Find where the given text appears and provide that cell's center as (X, Y) coordinate. 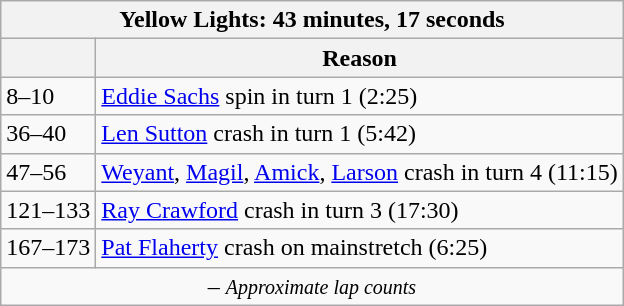
47–56 (48, 172)
Weyant, Magil, Amick, Larson crash in turn 4 (11:15) (360, 172)
Pat Flaherty crash on mainstretch (6:25) (360, 248)
Ray Crawford crash in turn 3 (17:30) (360, 210)
Reason (360, 58)
Eddie Sachs spin in turn 1 (2:25) (360, 96)
– Approximate lap counts (312, 286)
Len Sutton crash in turn 1 (5:42) (360, 134)
36–40 (48, 134)
121–133 (48, 210)
167–173 (48, 248)
Yellow Lights: 43 minutes, 17 seconds (312, 20)
8–10 (48, 96)
